Return the [x, y] coordinate for the center point of the cell that contains the specified text.  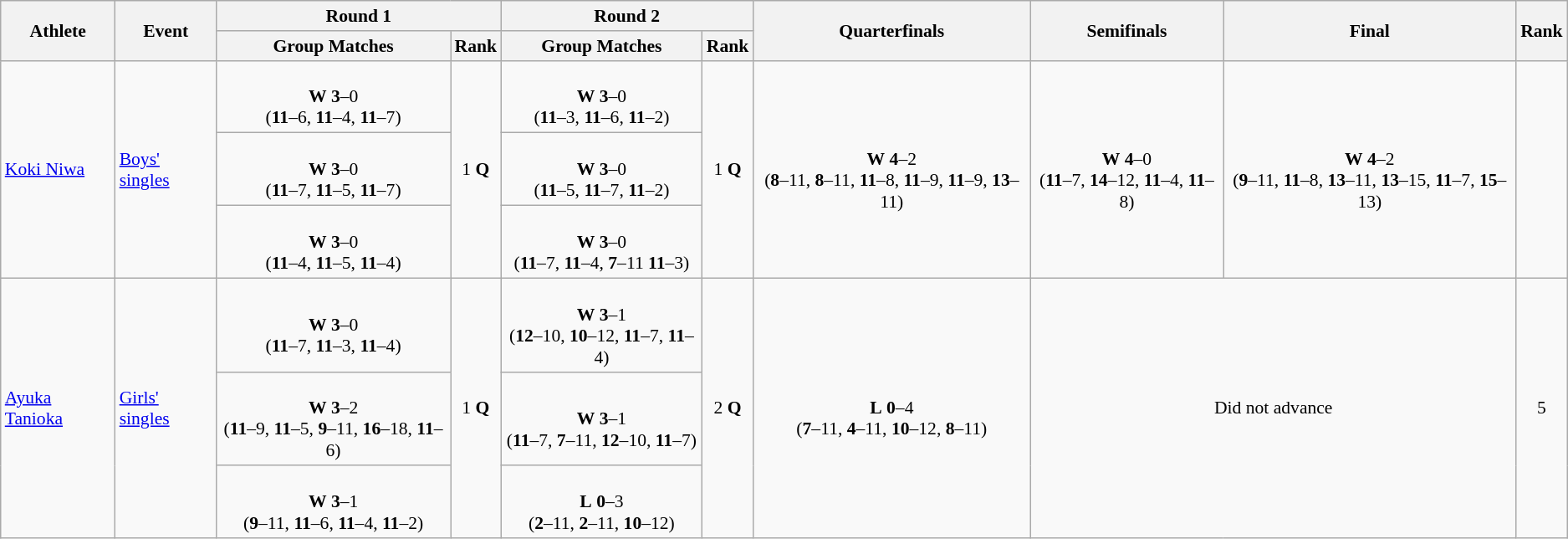
Girls' singles [166, 408]
Did not advance [1273, 408]
L 0–4 (7–11, 4–11, 10–12, 8–11) [891, 408]
W 4–2 (8–11, 8–11, 11–8, 11–9, 11–9, 13–11) [891, 169]
Final [1370, 30]
W 3–1 (11–7, 7–11, 12–10, 11–7) [602, 418]
Koki Niwa [59, 169]
W 3–0 (11–7, 11–4, 7–11 11–3) [602, 243]
W 3–0 (11–4, 11–5, 11–4) [334, 243]
W 4–2 (9–11, 11–8, 13–11, 13–15, 11–7, 15–13) [1370, 169]
W 3–1 (12–10, 10–12, 11–7, 11–4) [602, 325]
L 0–3 (2–11, 2–11, 10–12) [602, 502]
Round 2 [627, 16]
Round 1 [359, 16]
Event [166, 30]
Semifinals [1126, 30]
W 3–0 (11–6, 11–4, 11–7) [334, 97]
Boys' singles [166, 169]
W 3–0 (11–5, 11–7, 11–2) [602, 169]
Ayuka Tanioka [59, 408]
W 3–0 (11–7, 11–3, 11–4) [334, 325]
W 3–0 (11–7, 11–5, 11–7) [334, 169]
W 4–0 (11–7, 14–12, 11–4, 11–8) [1126, 169]
W 3–0 (11–3, 11–6, 11–2) [602, 97]
W 3–1 (9–11, 11–6, 11–4, 11–2) [334, 502]
W 3–2 (11–9, 11–5, 9–11, 16–18, 11–6) [334, 418]
2 Q [728, 408]
Athlete [59, 30]
Quarterfinals [891, 30]
5 [1542, 408]
